Pinpoint the cell where the given text exists, returning its [X, Y] midpoint coordinate. 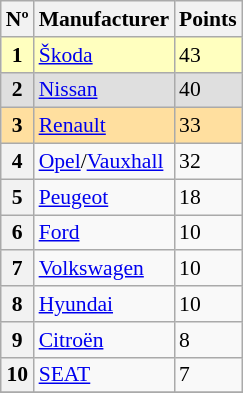
4 [18, 162]
32 [208, 162]
Citroën [104, 340]
6 [18, 233]
SEAT [104, 375]
Ford [104, 233]
18 [208, 197]
Peugeot [104, 197]
Škoda [104, 55]
2 [18, 90]
33 [208, 126]
Hyundai [104, 304]
43 [208, 55]
Manufacturer [104, 19]
Volkswagen [104, 269]
5 [18, 197]
9 [18, 340]
40 [208, 90]
Points [208, 19]
3 [18, 126]
Nº [18, 19]
Nissan [104, 90]
Renault [104, 126]
1 [18, 55]
Opel/Vauxhall [104, 162]
